Find where the given text appears and provide that cell's center as (x, y) coordinate. 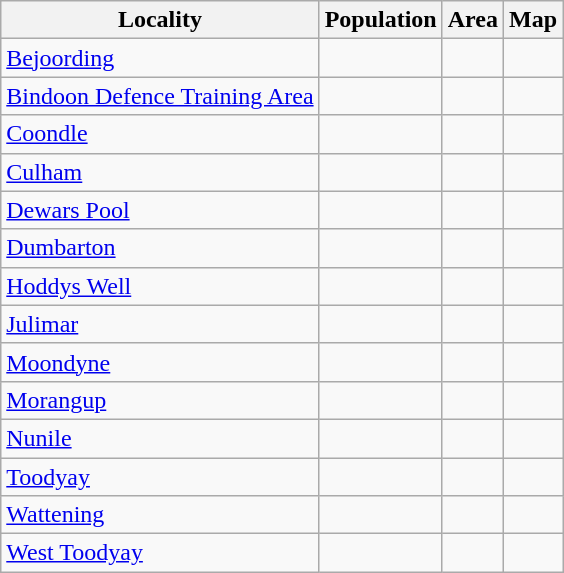
Dewars Pool (160, 210)
Population (380, 20)
Toodyay (160, 477)
Nunile (160, 438)
Moondyne (160, 362)
Hoddys Well (160, 286)
Morangup (160, 400)
Dumbarton (160, 248)
Culham (160, 172)
Bejoording (160, 58)
Julimar (160, 324)
Wattening (160, 515)
West Toodyay (160, 553)
Bindoon Defence Training Area (160, 96)
Coondle (160, 134)
Locality (160, 20)
Map (532, 20)
Area (472, 20)
